Capture the cell that displays the provided text and extract its [X, Y] central coordinate. 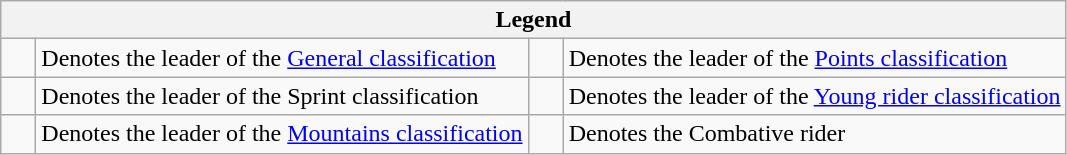
Denotes the leader of the Mountains classification [282, 134]
Denotes the leader of the Sprint classification [282, 96]
Denotes the leader of the Points classification [814, 58]
Denotes the leader of the General classification [282, 58]
Denotes the Combative rider [814, 134]
Denotes the leader of the Young rider classification [814, 96]
Legend [534, 20]
